Search for the cell housing the specified text and yield its [X, Y] center coordinate. 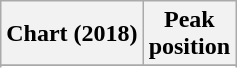
Peakposition [189, 34]
Chart (2018) [72, 34]
